Find where the given text appears and provide that cell's center as (X, Y) coordinate. 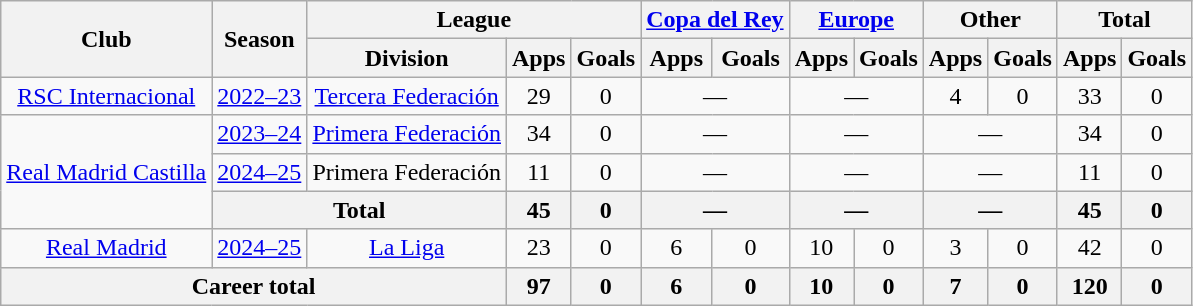
23 (539, 248)
Season (260, 39)
Copa del Rey (715, 20)
29 (539, 96)
33 (1089, 96)
3 (955, 248)
2022–23 (260, 96)
Other (990, 20)
Division (407, 58)
Club (106, 39)
RSC Internacional (106, 96)
120 (1089, 286)
Tercera Federación (407, 96)
League (474, 20)
4 (955, 96)
Europe (856, 20)
Real Madrid (106, 248)
42 (1089, 248)
Real Madrid Castilla (106, 172)
97 (539, 286)
Career total (254, 286)
2023–24 (260, 134)
7 (955, 286)
La Liga (407, 248)
